Determine the [x, y] coordinate at the center of the cell enclosing the given text.  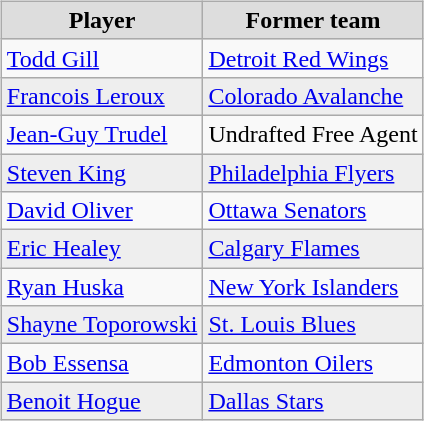
Player [102, 20]
Dallas Stars [313, 401]
Eric Healey [102, 249]
Edmonton Oilers [313, 363]
Steven King [102, 173]
David Oliver [102, 211]
St. Louis Blues [313, 325]
Jean-Guy Trudel [102, 134]
Ottawa Senators [313, 211]
New York Islanders [313, 287]
Undrafted Free Agent [313, 134]
Calgary Flames [313, 249]
Former team [313, 20]
Philadelphia Flyers [313, 173]
Colorado Avalanche [313, 96]
Benoit Hogue [102, 401]
Detroit Red Wings [313, 58]
Bob Essensa [102, 363]
Todd Gill [102, 58]
Francois Leroux [102, 96]
Shayne Toporowski [102, 325]
Ryan Huska [102, 287]
